Detect which cell encompasses the target text, then output its (X, Y) center coordinate. 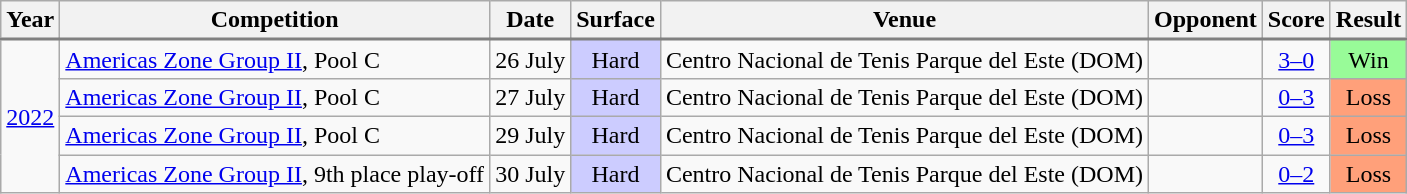
Venue (904, 20)
Year (30, 20)
Date (530, 20)
30 July (530, 173)
Surface (616, 20)
Americas Zone Group II, 9th place play-off (275, 173)
Win (1368, 60)
Result (1368, 20)
Score (1296, 20)
0–2 (1296, 173)
Competition (275, 20)
27 July (530, 97)
29 July (530, 135)
26 July (530, 60)
2022 (30, 116)
Opponent (1206, 20)
3–0 (1296, 60)
